Search for the cell housing the specified text and yield its (X, Y) center coordinate. 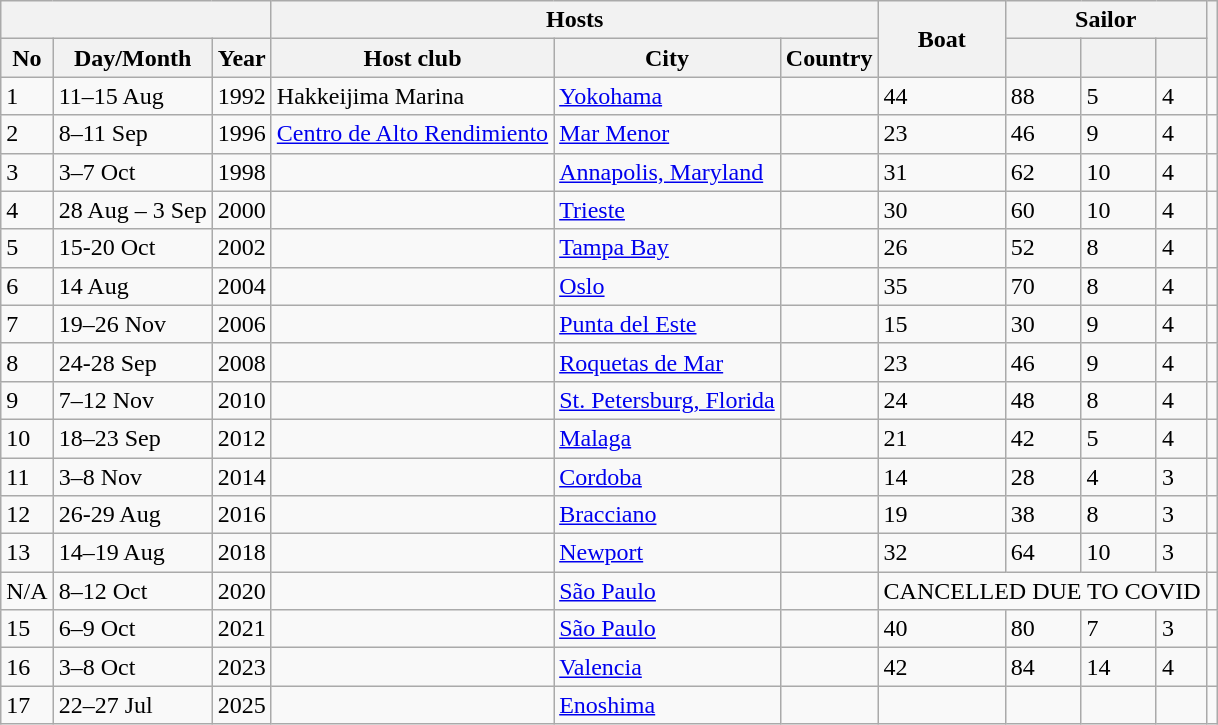
Day/Month (132, 58)
Hakkeijima Marina (412, 96)
Malaga (668, 438)
2006 (242, 324)
2012 (242, 438)
Country (829, 58)
6 (27, 286)
48 (1043, 400)
19 (942, 515)
60 (1043, 210)
52 (1043, 248)
1998 (242, 172)
21 (942, 438)
26 (942, 248)
80 (1043, 629)
24 (942, 400)
14 Aug (132, 286)
Cordoba (668, 477)
City (668, 58)
Hosts (574, 20)
Sailor (1106, 20)
64 (1043, 553)
3–7 Oct (132, 172)
Oslo (668, 286)
Roquetas de Mar (668, 362)
Enoshima (668, 705)
2020 (242, 591)
16 (27, 667)
38 (1043, 515)
2018 (242, 553)
Host club (412, 58)
2000 (242, 210)
2002 (242, 248)
No (27, 58)
CANCELLED DUE TO COVID (1042, 591)
Tampa Bay (668, 248)
2 (27, 134)
8–12 Oct (132, 591)
26-29 Aug (132, 515)
2016 (242, 515)
2014 (242, 477)
31 (942, 172)
2008 (242, 362)
32 (942, 553)
8–11 Sep (132, 134)
3–8 Oct (132, 667)
1992 (242, 96)
Valencia (668, 667)
St. Petersburg, Florida (668, 400)
44 (942, 96)
18–23 Sep (132, 438)
17 (27, 705)
Boat (942, 39)
3–8 Nov (132, 477)
84 (1043, 667)
19–26 Nov (132, 324)
40 (942, 629)
2004 (242, 286)
11 (27, 477)
14–19 Aug (132, 553)
62 (1043, 172)
Bracciano (668, 515)
2021 (242, 629)
Year (242, 58)
28 (1043, 477)
70 (1043, 286)
Newport (668, 553)
Mar Menor (668, 134)
Yokohama (668, 96)
28 Aug – 3 Sep (132, 210)
13 (27, 553)
11–15 Aug (132, 96)
6–9 Oct (132, 629)
2023 (242, 667)
1 (27, 96)
Centro de Alto Rendimiento (412, 134)
2010 (242, 400)
15-20 Oct (132, 248)
12 (27, 515)
24-28 Sep (132, 362)
Annapolis, Maryland (668, 172)
22–27 Jul (132, 705)
Punta del Este (668, 324)
88 (1043, 96)
2025 (242, 705)
7–12 Nov (132, 400)
N/A (27, 591)
Trieste (668, 210)
1996 (242, 134)
35 (942, 286)
